Determine the (X, Y) coordinate at the center of the cell enclosing the given text.  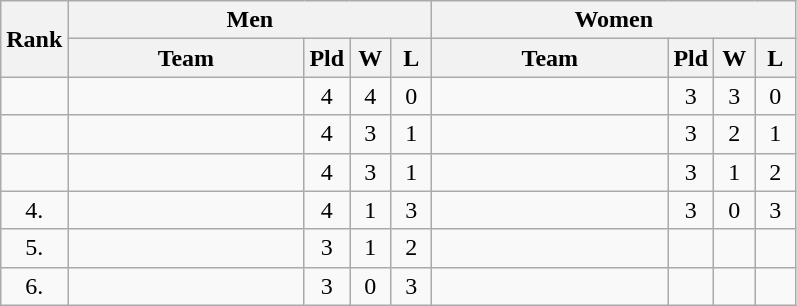
Men (250, 20)
4. (34, 210)
Rank (34, 39)
6. (34, 286)
5. (34, 248)
Women (614, 20)
